From the cell containing the given text, extract its center point as [x, y] coordinate. 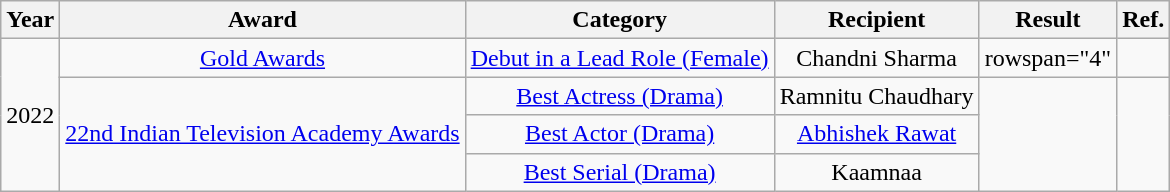
rowspan="4" [1048, 58]
Abhishek Rawat [876, 134]
Kaamnaa [876, 172]
Chandni Sharma [876, 58]
2022 [30, 115]
Result [1048, 20]
Gold Awards [262, 58]
Best Actor (Drama) [620, 134]
Ref. [1144, 20]
Recipient [876, 20]
Ramnitu Chaudhary [876, 96]
Best Actress (Drama) [620, 96]
Award [262, 20]
Debut in a Lead Role (Female) [620, 58]
Category [620, 20]
22nd Indian Television Academy Awards [262, 134]
Best Serial (Drama) [620, 172]
Year [30, 20]
